Output the [X, Y] coordinate of the center of the cell containing the given text.  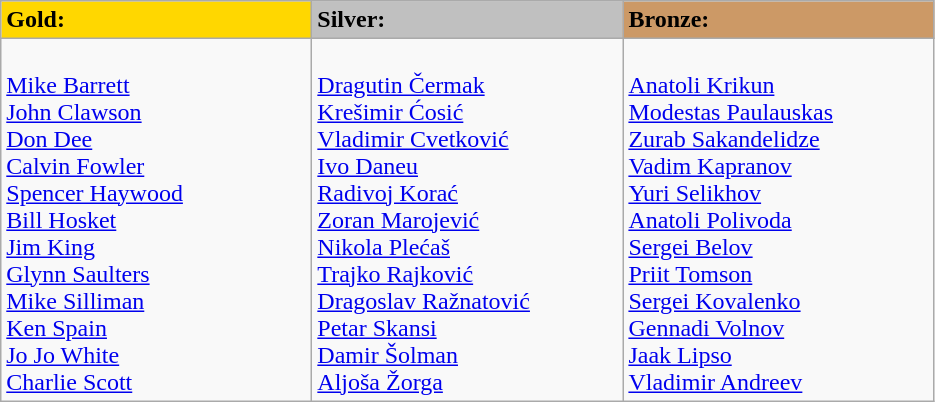
Mike BarrettJohn ClawsonDon DeeCalvin FowlerSpencer HaywoodBill HosketJim KingGlynn SaultersMike SillimanKen SpainJo Jo WhiteCharlie Scott [156, 220]
Silver: [468, 20]
Gold: [156, 20]
Bronze: [778, 20]
